Return [X, Y] of the center of cell containing provided text 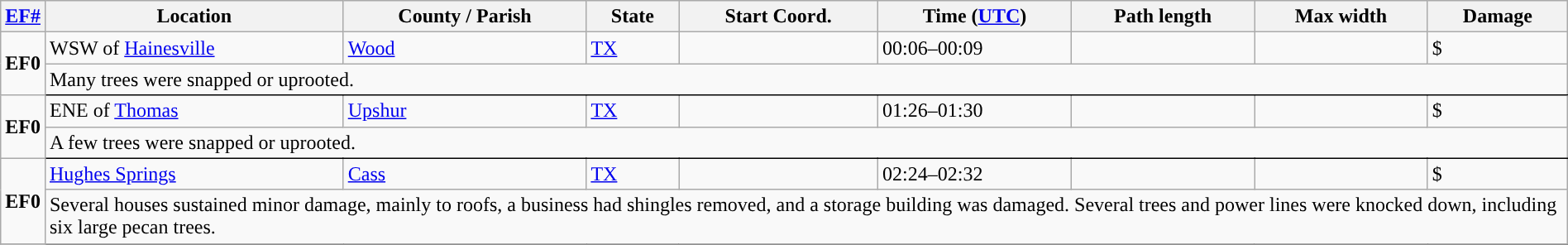
Upshur [465, 111]
Start Coord. [779, 17]
Max width [1341, 17]
State [633, 17]
Location [194, 17]
EF# [23, 17]
Time (UTC) [975, 17]
Wood [465, 48]
Many trees were snapped or uprooted. [806, 79]
ENE of Thomas [194, 111]
County / Parish [465, 17]
02:24–02:32 [975, 174]
Damage [1497, 17]
01:26–01:30 [975, 111]
Path length [1163, 17]
WSW of Hainesville [194, 48]
Hughes Springs [194, 174]
00:06–00:09 [975, 48]
A few trees were snapped or uprooted. [806, 142]
Cass [465, 174]
